Detect which cell encompasses the target text, then output its (X, Y) center coordinate. 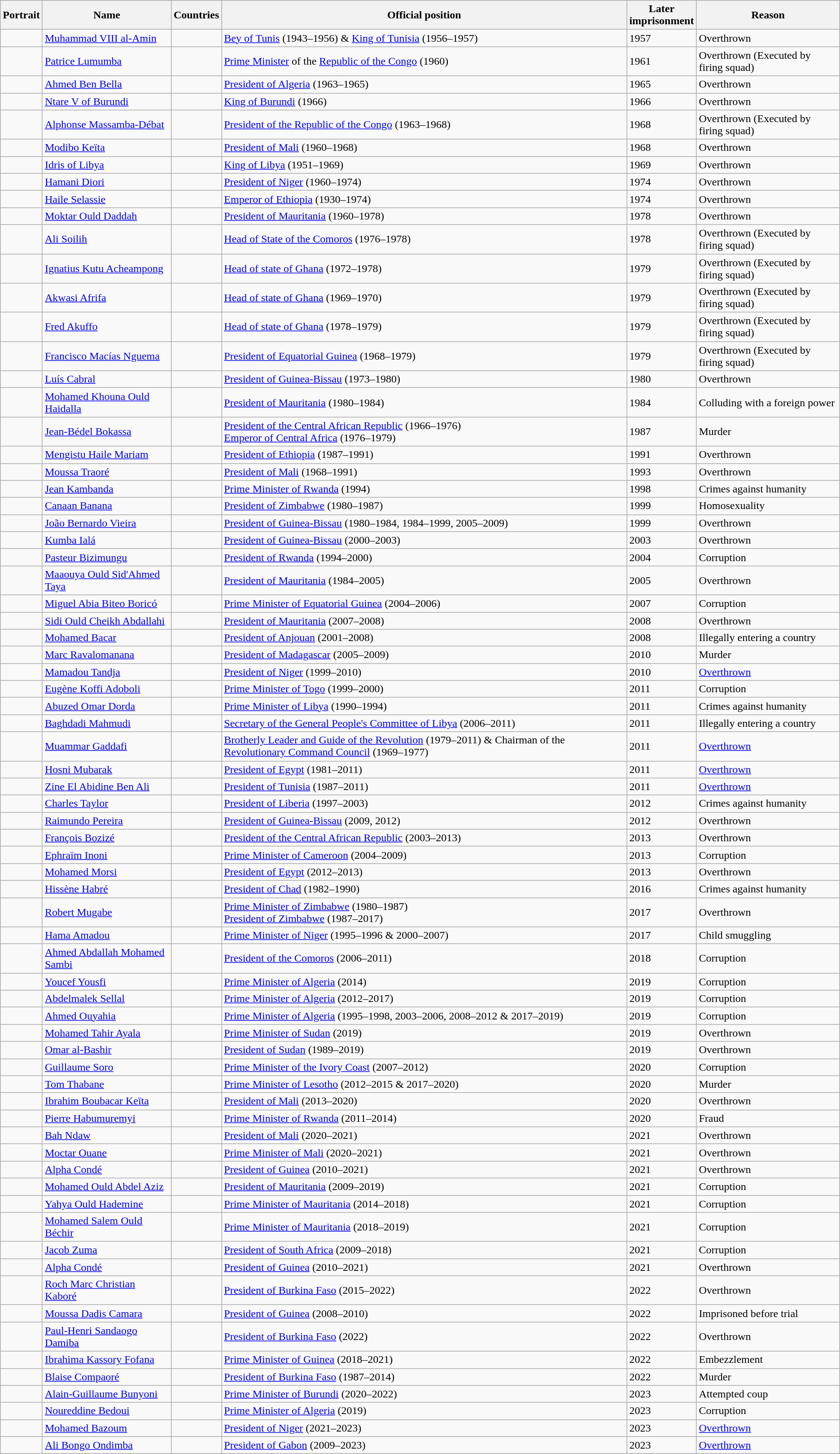
Prime Minister of Algeria (1995–1998, 2003–2006, 2008–2012 & 2017–2019) (424, 1016)
Mohamed Salem Ould Béchir (107, 1227)
Maaouya Ould Sid'Ahmed Taya (107, 580)
President of Niger (1999–2010) (424, 672)
Mengistu Haile Mariam (107, 455)
Fred Akuffo (107, 327)
Secretary of the General People's Committee of Libya (2006–2011) (424, 723)
President of Egypt (1981–2011) (424, 769)
President of Egypt (2012–2013) (424, 872)
2003 (661, 540)
Canaan Banana (107, 506)
Paul-Henri Sandaogo Damiba (107, 1337)
President of Guinea-Bissau (1980–1984, 1984–1999, 2005–2009) (424, 523)
1993 (661, 472)
President of the Central African Republic (2003–2013) (424, 838)
Zine El Abidine Ben Ali (107, 786)
President of Burkina Faso (2022) (424, 1337)
Prime Minister of Mali (2020–2021) (424, 1152)
Prime Minister of Mauritania (2018–2019) (424, 1227)
President of Anjouan (2001–2008) (424, 638)
President of Mali (2020–2021) (424, 1135)
2016 (661, 889)
Head of state of Ghana (1972–1978) (424, 268)
Attempted coup (768, 1394)
1969 (661, 165)
Tom Thabane (107, 1084)
Blaise Compaoré (107, 1377)
Ahmed Ouyahia (107, 1016)
Hissène Habré (107, 889)
Mohamed Bazoum (107, 1428)
Prime Minister of Cameroon (2004–2009) (424, 855)
Hama Amadou (107, 936)
François Bozizé (107, 838)
Raimundo Pereira (107, 821)
Ibrahim Boubacar Keïta (107, 1101)
President of Mali (1960–1968) (424, 148)
Ntare V of Burundi (107, 101)
Child smuggling (768, 936)
Official position (424, 15)
Akwasi Afrifa (107, 298)
1984 (661, 402)
Portrait (22, 15)
President of Guinea (2008–2010) (424, 1313)
Bah Ndaw (107, 1135)
Embezzlement (768, 1360)
President of South Africa (2009–2018) (424, 1250)
Francisco Macías Nguema (107, 356)
Mohamed Tahir Ayala (107, 1033)
Prime Minister of Burundi (2020–2022) (424, 1394)
Prime Minister of Lesotho (2012–2015 & 2017–2020) (424, 1084)
President of Mali (2013–2020) (424, 1101)
President of Guinea-Bissau (2009, 2012) (424, 821)
Prime Minister of Sudan (2019) (424, 1033)
President of Burkina Faso (1987–2014) (424, 1377)
Ahmed Abdallah Mohamed Sambi (107, 959)
Head of state of Ghana (1978–1979) (424, 327)
Yahya Ould Hademine (107, 1204)
Miguel Abia Biteo Boricó (107, 603)
Patrice Lumumba (107, 61)
Moussa Traoré (107, 472)
Prime Minister of Algeria (2012–2017) (424, 999)
President of Niger (2021–2023) (424, 1428)
Prime Minister of Zimbabwe (1980–1987)President of Zimbabwe (1987–2017) (424, 912)
President of Liberia (1997–2003) (424, 804)
Ignatius Kutu Acheampong (107, 268)
2005 (661, 580)
Prime Minister of Libya (1990–1994) (424, 706)
Jacob Zuma (107, 1250)
Ali Bongo Ondimba (107, 1445)
1961 (661, 61)
Youcef Yousfi (107, 982)
1980 (661, 379)
1957 (661, 38)
Pierre Habumuremyi (107, 1118)
Laterimprisonment (661, 15)
President of Mauritania (1960–1978) (424, 216)
King of Libya (1951–1969) (424, 165)
President of Sudan (1989–2019) (424, 1050)
Alphonse Massamba-Débat (107, 125)
Jean-Bédel Bokassa (107, 432)
1987 (661, 432)
Prime Minister of Rwanda (2011–2014) (424, 1118)
Bey of Tunis (1943–1956) & King of Tunisia (1956–1957) (424, 38)
Moctar Ouane (107, 1152)
Jean Kambanda (107, 489)
1965 (661, 84)
President of Equatorial Guinea (1968–1979) (424, 356)
Reason (768, 15)
Head of state of Ghana (1969–1970) (424, 298)
Muammar Gaddafi (107, 746)
Ahmed Ben Bella (107, 84)
Mohamed Morsi (107, 872)
President of Niger (1960–1974) (424, 182)
Muhammad VIII al-Amin (107, 38)
2018 (661, 959)
President of Madagascar (2005–2009) (424, 655)
Mohamed Ould Abdel Aziz (107, 1186)
1998 (661, 489)
President of the Central African Republic (1966–1976)Emperor of Central Africa (1976–1979) (424, 432)
2007 (661, 603)
President of Ethiopia (1987–1991) (424, 455)
Prime Minister of Niger (1995–1996 & 2000–2007) (424, 936)
Marc Ravalomanana (107, 655)
Prime Minister of Algeria (2019) (424, 1411)
President of Mauritania (2007–2008) (424, 621)
Moussa Dadis Camara (107, 1313)
Pasteur Bizimungu (107, 557)
Hosni Mubarak (107, 769)
President of Rwanda (1994–2000) (424, 557)
Prime Minister of the Ivory Coast (2007–2012) (424, 1067)
Prime Minister of Equatorial Guinea (2004–2006) (424, 603)
President of Burkina Faso (2015–2022) (424, 1290)
Baghdadi Mahmudi (107, 723)
Hamani Diori (107, 182)
President of Tunisia (1987–2011) (424, 786)
Brotherly Leader and Guide of the Revolution (1979–2011) & Chairman of the Revolutionary Command Council (1969–1977) (424, 746)
Prime Minister of Rwanda (1994) (424, 489)
Abdelmalek Sellal (107, 999)
President of the Republic of the Congo (1963–1968) (424, 125)
Charles Taylor (107, 804)
Alain-Guillaume Bunyoni (107, 1394)
Prime Minister of the Republic of the Congo (1960) (424, 61)
Emperor of Ethiopia (1930–1974) (424, 199)
Robert Mugabe (107, 912)
Noureddine Bedoui (107, 1411)
Mohamed Khouna Ould Haidalla (107, 402)
President of Mauritania (1984–2005) (424, 580)
Moktar Ould Daddah (107, 216)
Idris of Libya (107, 165)
Eugène Koffi Adoboli (107, 689)
Prime Minister of Mauritania (2014–2018) (424, 1204)
Prime Minister of Algeria (2014) (424, 982)
Imprisoned before trial (768, 1313)
Mamadou Tandja (107, 672)
President of Zimbabwe (1980–1987) (424, 506)
Sidi Ould Cheikh Abdallahi (107, 621)
President of Mauritania (2009–2019) (424, 1186)
Homosexuality (768, 506)
President of Mauritania (1980–1984) (424, 402)
Ali Soilih (107, 239)
2004 (661, 557)
Luís Cabral (107, 379)
Haile Selassie (107, 199)
Colluding with a foreign power (768, 402)
1966 (661, 101)
Prime Minister of Guinea (2018–2021) (424, 1360)
Name (107, 15)
President of Algeria (1963–1965) (424, 84)
Countries (196, 15)
Head of State of the Comoros (1976–1978) (424, 239)
João Bernardo Vieira (107, 523)
Ephraïm Inoni (107, 855)
1991 (661, 455)
Modibo Keïta (107, 148)
Prime Minister of Togo (1999–2000) (424, 689)
Guillaume Soro (107, 1067)
President of Chad (1982–1990) (424, 889)
Mohamed Bacar (107, 638)
Fraud (768, 1118)
Omar al-Bashir (107, 1050)
King of Burundi (1966) (424, 101)
President of Gabon (2009–2023) (424, 1445)
President of Mali (1968–1991) (424, 472)
Roch Marc Christian Kaboré (107, 1290)
Abuzed Omar Dorda (107, 706)
President of Guinea-Bissau (2000–2003) (424, 540)
President of the Comoros (2006–2011) (424, 959)
Kumba Ialá (107, 540)
Ibrahima Kassory Fofana (107, 1360)
President of Guinea-Bissau (1973–1980) (424, 379)
